Extract the [x, y] coordinate from the center of the cell holding the provided text.  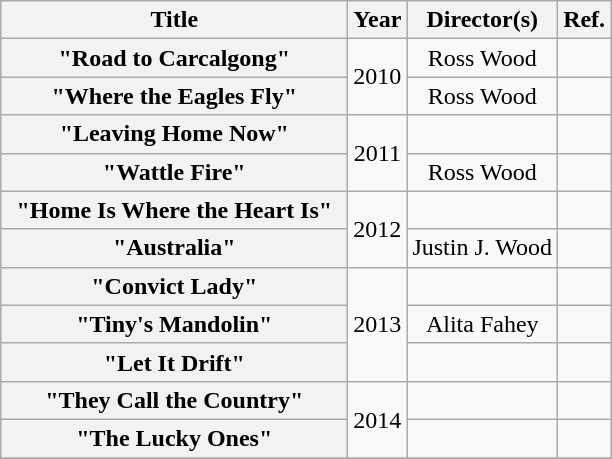
Ref. [584, 20]
"Wattle Fire" [174, 172]
"Road to Carcalgong" [174, 58]
2014 [378, 419]
2012 [378, 229]
Title [174, 20]
"Where the Eagles Fly" [174, 96]
"Let It Drift" [174, 362]
2013 [378, 324]
"Australia" [174, 248]
Alita Fahey [482, 324]
2011 [378, 153]
2010 [378, 77]
"Convict Lady" [174, 286]
Justin J. Wood [482, 248]
Director(s) [482, 20]
"The Lucky Ones" [174, 438]
Year [378, 20]
"Home Is Where the Heart Is" [174, 210]
"They Call the Country" [174, 400]
"Leaving Home Now" [174, 134]
"Tiny's Mandolin" [174, 324]
